Return the [x, y] coordinate for the center point of the cell that contains the specified text.  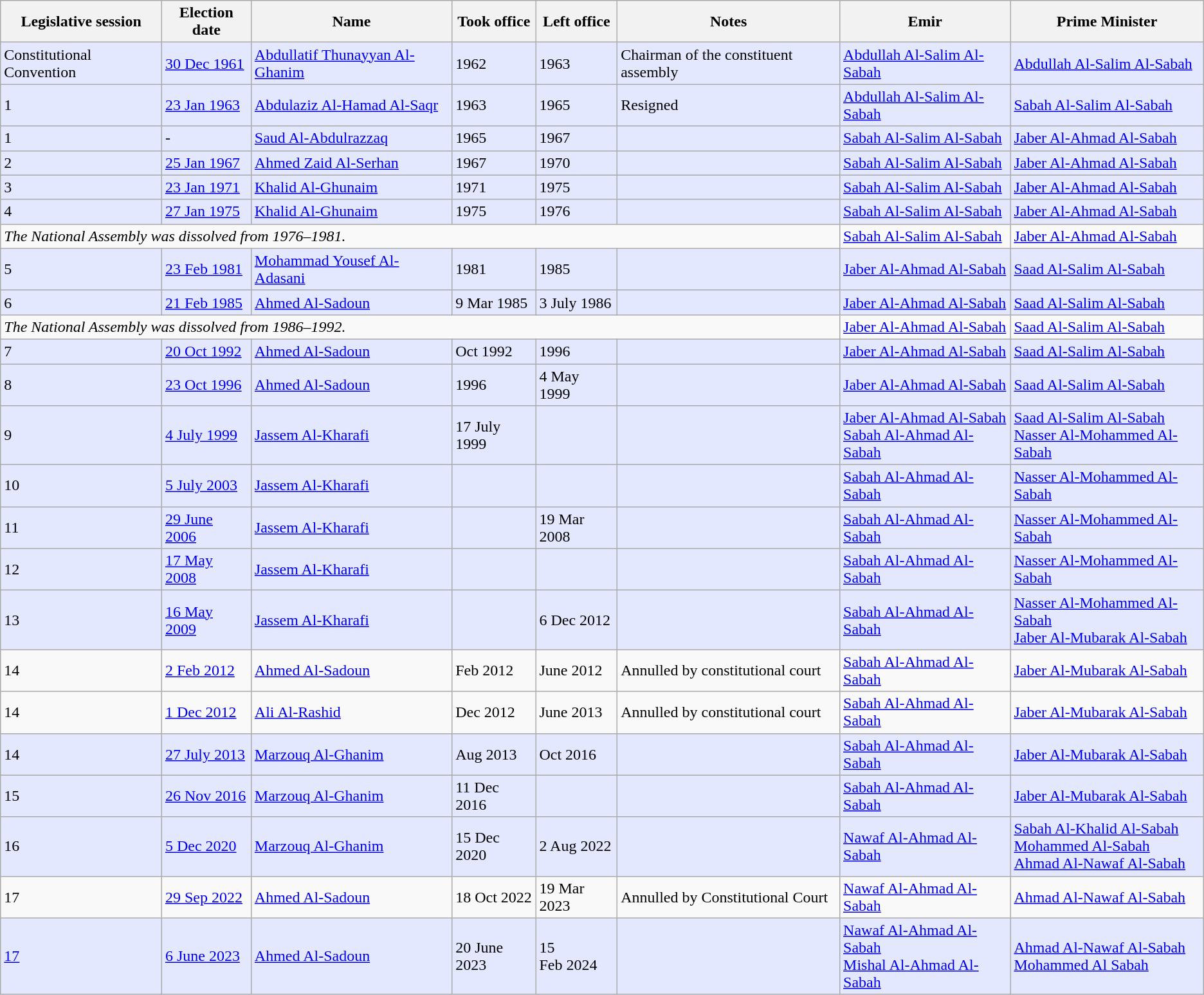
16 [81, 846]
1976 [576, 212]
Ali Al-Rashid [351, 713]
Sabah Al-Khalid Al-SabahMohammed Al-SabahAhmad Al-Nawaf Al-Sabah [1107, 846]
Aug 2013 [494, 754]
17 July 1999 [494, 435]
12 [81, 570]
Resigned [729, 105]
June 2013 [576, 713]
21 Feb 1985 [206, 302]
Nasser Al-Mohammed Al-SabahJaber Al-Mubarak Al-Sabah [1107, 620]
4 July 1999 [206, 435]
30 Dec 1961 [206, 63]
2 Aug 2022 [576, 846]
5 July 2003 [206, 486]
3 [81, 187]
Name [351, 22]
Dec 2012 [494, 713]
Ahmed Zaid Al-Serhan [351, 163]
27 Jan 1975 [206, 212]
Mohammad Yousef Al-Adasani [351, 269]
1962 [494, 63]
4 May 1999 [576, 385]
27 July 2013 [206, 754]
1971 [494, 187]
5 Dec 2020 [206, 846]
Left office [576, 22]
15 [81, 796]
5 [81, 269]
Notes [729, 22]
9 [81, 435]
Ahmad Al-Nawaf Al-Sabah [1107, 897]
11 [81, 527]
Oct 1992 [494, 351]
15Feb 2024 [576, 956]
1981 [494, 269]
2 [81, 163]
Emir [925, 22]
Nawaf Al-Ahmad Al-SabahMishal Al-Ahmad Al-Sabah [925, 956]
17 May 2008 [206, 570]
Ahmad Al-Nawaf Al-SabahMohammed Al Sabah [1107, 956]
18 Oct 2022 [494, 897]
8 [81, 385]
3 July 1986 [576, 302]
23 Jan 1971 [206, 187]
Legislative session [81, 22]
25 Jan 1967 [206, 163]
4 [81, 212]
- [206, 138]
11 Dec 2016 [494, 796]
16 May 2009 [206, 620]
Saad Al-Salim Al-SabahNasser Al-Mohammed Al-Sabah [1107, 435]
Chairman of the constituent assembly [729, 63]
2 Feb 2012 [206, 670]
1 Dec 2012 [206, 713]
23 Oct 1996 [206, 385]
19 Mar 2008 [576, 527]
15 Dec 2020 [494, 846]
19 Mar 2023 [576, 897]
Feb 2012 [494, 670]
6 [81, 302]
Jaber Al-Ahmad Al-SabahSabah Al-Ahmad Al-Sabah [925, 435]
20 Oct 1992 [206, 351]
13 [81, 620]
Abdulaziz Al-Hamad Al-Saqr [351, 105]
26 Nov 2016 [206, 796]
Saud Al-Abdulrazzaq [351, 138]
23 Feb 1981 [206, 269]
29 Sep 2022 [206, 897]
1985 [576, 269]
29 June 2006 [206, 527]
6 Dec 2012 [576, 620]
June 2012 [576, 670]
7 [81, 351]
23 Jan 1963 [206, 105]
The National Assembly was dissolved from 1986–1992. [421, 327]
Election date [206, 22]
Constitutional Convention [81, 63]
10 [81, 486]
Oct 2016 [576, 754]
Annulled by Constitutional Court [729, 897]
The National Assembly was dissolved from 1976–1981. [421, 236]
1970 [576, 163]
20 June 2023 [494, 956]
Took office [494, 22]
6 June 2023 [206, 956]
Prime Minister [1107, 22]
Abdullatif Thunayyan Al-Ghanim [351, 63]
9 Mar 1985 [494, 302]
